Determine the [x, y] coordinate at the center of the cell enclosing the given text.  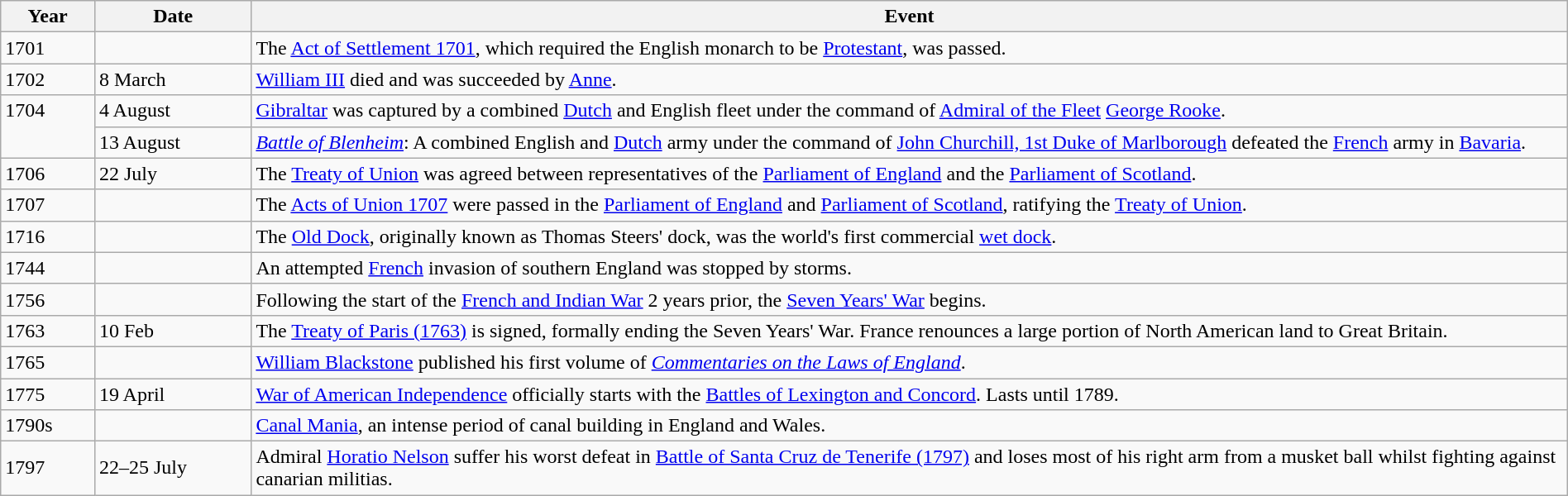
Event [910, 17]
22–25 July [172, 468]
Year [48, 17]
The Treaty of Union was agreed between representatives of the Parliament of England and the Parliament of Scotland. [910, 174]
The Old Dock, originally known as Thomas Steers' dock, was the world's first commercial wet dock. [910, 236]
1790s [48, 426]
4 August [172, 111]
1763 [48, 331]
Canal Mania, an intense period of canal building in England and Wales. [910, 426]
13 August [172, 142]
1775 [48, 394]
1707 [48, 205]
Date [172, 17]
William III died and was succeeded by Anne. [910, 79]
1744 [48, 268]
Following the start of the French and Indian War 2 years prior, the Seven Years' War begins. [910, 299]
8 March [172, 79]
William Blackstone published his first volume of Commentaries on the Laws of England. [910, 362]
1701 [48, 48]
The Act of Settlement 1701, which required the English monarch to be Protestant, was passed. [910, 48]
10 Feb [172, 331]
1797 [48, 468]
An attempted French invasion of southern England was stopped by storms. [910, 268]
22 July [172, 174]
The Treaty of Paris (1763) is signed, formally ending the Seven Years' War. France renounces a large portion of North American land to Great Britain. [910, 331]
19 April [172, 394]
1704 [48, 126]
Gibraltar was captured by a combined Dutch and English fleet under the command of Admiral of the Fleet George Rooke. [910, 111]
1702 [48, 79]
1756 [48, 299]
1716 [48, 236]
1765 [48, 362]
War of American Independence officially starts with the Battles of Lexington and Concord. Lasts until 1789. [910, 394]
The Acts of Union 1707 were passed in the Parliament of England and Parliament of Scotland, ratifying the Treaty of Union. [910, 205]
1706 [48, 174]
